Identify which cell holds the provided text, then report its (X, Y) central coordinate. 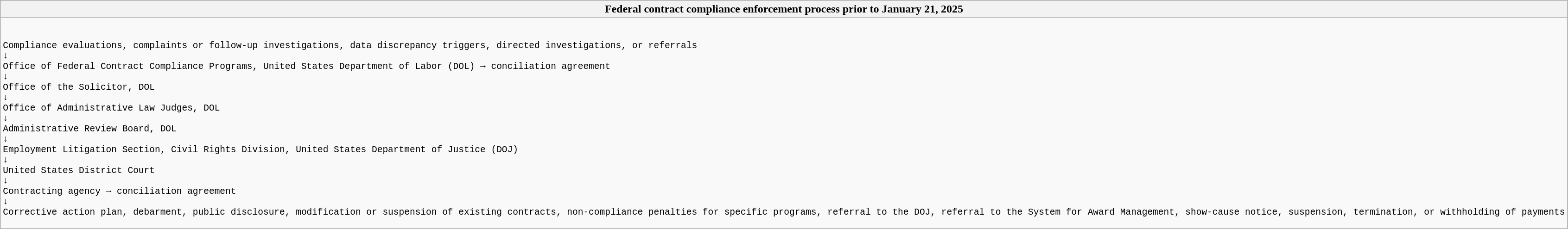
Federal contract compliance enforcement process prior to January 21, 2025 (784, 9)
